Pinpoint the cell where the given text exists, returning its (X, Y) midpoint coordinate. 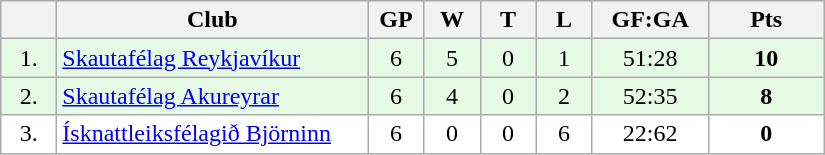
GF:GA (650, 20)
Club (212, 20)
Skautafélag Akureyrar (212, 96)
3. (29, 134)
1 (564, 58)
1. (29, 58)
GP (396, 20)
51:28 (650, 58)
22:62 (650, 134)
2. (29, 96)
4 (452, 96)
Skautafélag Reykjavíkur (212, 58)
8 (766, 96)
5 (452, 58)
L (564, 20)
Pts (766, 20)
Ísknattleiksfélagið Björninn (212, 134)
52:35 (650, 96)
T (508, 20)
W (452, 20)
10 (766, 58)
2 (564, 96)
